Search for the cell housing the specified text and yield its [x, y] center coordinate. 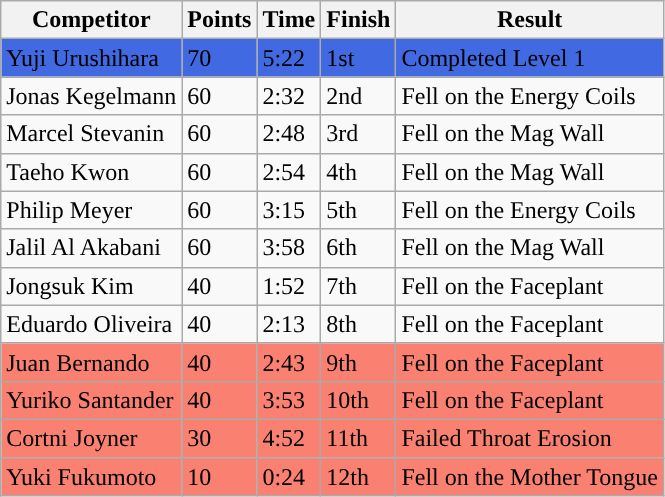
Failed Throat Erosion [530, 438]
5th [358, 210]
70 [220, 58]
0:24 [289, 477]
4:52 [289, 438]
3:58 [289, 248]
2nd [358, 96]
3:53 [289, 400]
Yuji Urushihara [92, 58]
Jonas Kegelmann [92, 96]
Result [530, 20]
10 [220, 477]
2:43 [289, 362]
Marcel Stevanin [92, 134]
Completed Level 1 [530, 58]
2:48 [289, 134]
7th [358, 286]
30 [220, 438]
Philip Meyer [92, 210]
Jalil Al Akabani [92, 248]
8th [358, 324]
Yuki Fukumoto [92, 477]
Jongsuk Kim [92, 286]
6th [358, 248]
Competitor [92, 20]
2:13 [289, 324]
Fell on the Mother Tongue [530, 477]
10th [358, 400]
Finish [358, 20]
Eduardo Oliveira [92, 324]
Points [220, 20]
Yuriko Santander [92, 400]
5:22 [289, 58]
Juan Bernando [92, 362]
3rd [358, 134]
1st [358, 58]
4th [358, 172]
12th [358, 477]
Cortni Joyner [92, 438]
Time [289, 20]
Taeho Kwon [92, 172]
2:32 [289, 96]
1:52 [289, 286]
11th [358, 438]
3:15 [289, 210]
2:54 [289, 172]
9th [358, 362]
